Extract the (x, y) coordinate from the center of the cell holding the provided text.  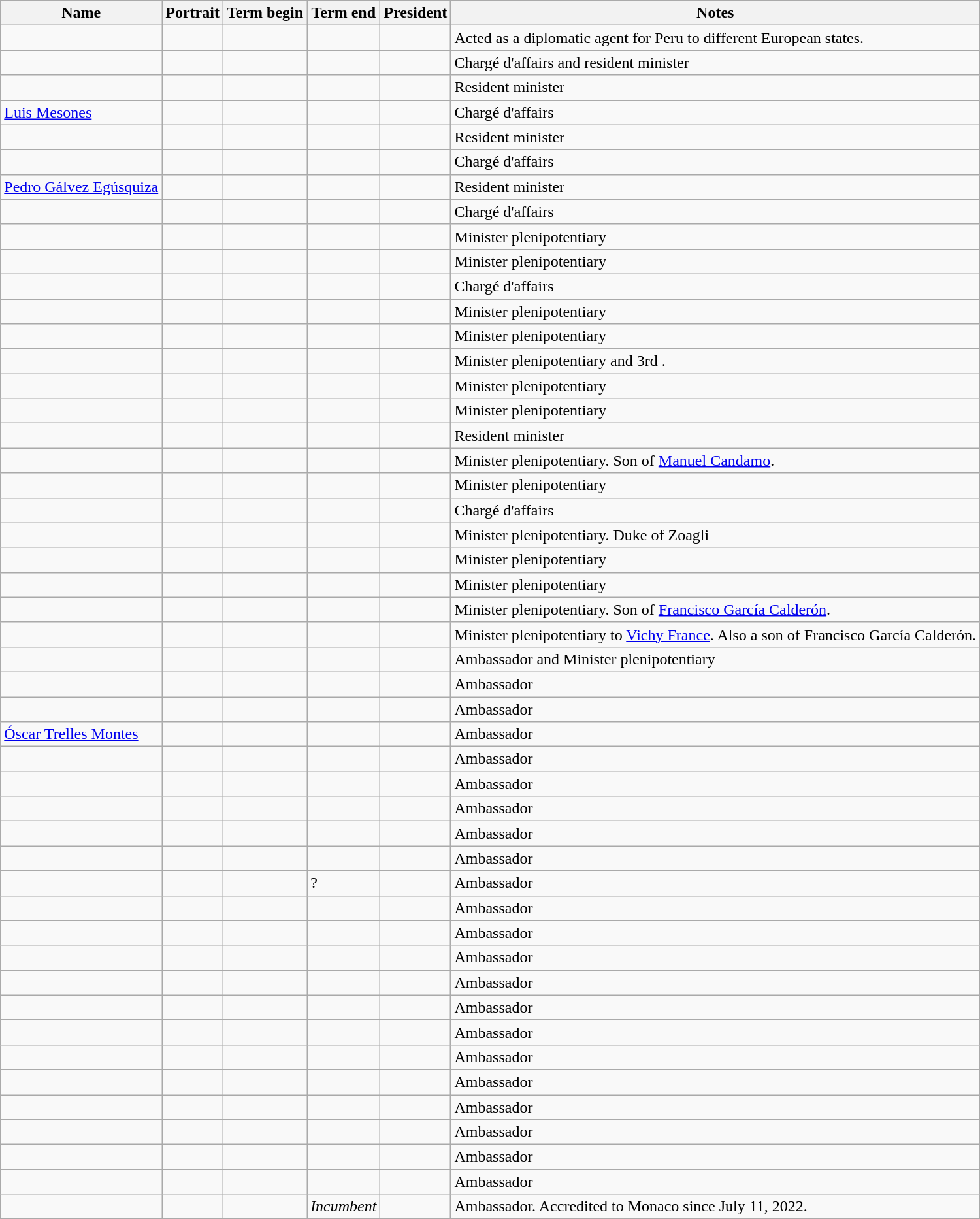
Minister plenipotentiary. Son of Manuel Candamo. (715, 461)
Ambassador. Accredited to Monaco since July 11, 2022. (715, 1207)
Minister plenipotentiary. Duke of Zoagli (715, 535)
President (416, 13)
Minister plenipotentiary. Son of Francisco García Calderón. (715, 609)
Luis Mesones (81, 112)
Notes (715, 13)
Minister plenipotentiary and 3rd . (715, 361)
Portrait (193, 13)
Chargé d'affairs and resident minister (715, 63)
Pedro Gálvez Egúsquiza (81, 187)
Óscar Trelles Montes (81, 734)
Ambassador and Minister plenipotentiary (715, 659)
Name (81, 13)
Minister plenipotentiary to Vichy France. Also a son of Francisco García Calderón. (715, 634)
Term begin (265, 13)
Incumbent (344, 1207)
? (344, 883)
Term end (344, 13)
Acted as a diplomatic agent for Peru to different European states. (715, 38)
